Extract the [X, Y] coordinate from the center of the cell holding the provided text.  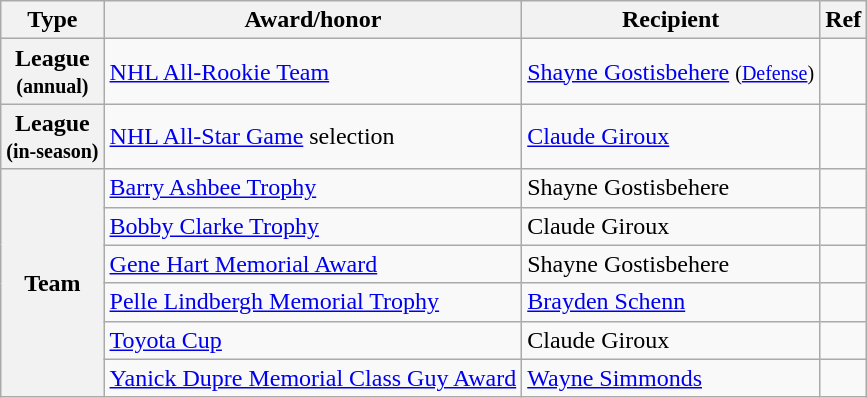
Toyota Cup [313, 340]
NHL All-Star Game selection [313, 136]
NHL All-Rookie Team [313, 72]
Ref [844, 20]
Shayne Gostisbehere (Defense) [671, 72]
Brayden Schenn [671, 302]
Type [52, 20]
Yanick Dupre Memorial Class Guy Award [313, 378]
Gene Hart Memorial Award [313, 264]
Award/honor [313, 20]
Pelle Lindbergh Memorial Trophy [313, 302]
Barry Ashbee Trophy [313, 188]
Team [52, 283]
League(in-season) [52, 136]
Wayne Simmonds [671, 378]
League(annual) [52, 72]
Recipient [671, 20]
Bobby Clarke Trophy [313, 226]
